Capture the cell that displays the provided text and extract its (x, y) central coordinate. 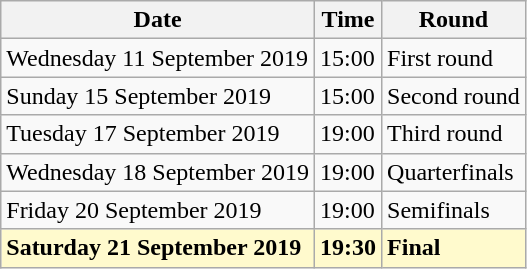
Saturday 21 September 2019 (158, 248)
Date (158, 20)
Tuesday 17 September 2019 (158, 134)
Round (454, 20)
Wednesday 18 September 2019 (158, 172)
Friday 20 September 2019 (158, 210)
Quarterfinals (454, 172)
Semifinals (454, 210)
First round (454, 58)
19:30 (348, 248)
Sunday 15 September 2019 (158, 96)
Time (348, 20)
Wednesday 11 September 2019 (158, 58)
Second round (454, 96)
Final (454, 248)
Third round (454, 134)
